Detect which cell encompasses the target text, then output its [x, y] center coordinate. 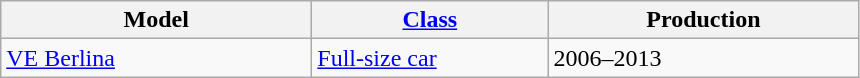
Model [156, 20]
2006–2013 [704, 58]
Full-size car [430, 58]
Class [430, 20]
Production [704, 20]
VE Berlina [156, 58]
